Find where the given text appears and provide that cell's center as [X, Y] coordinate. 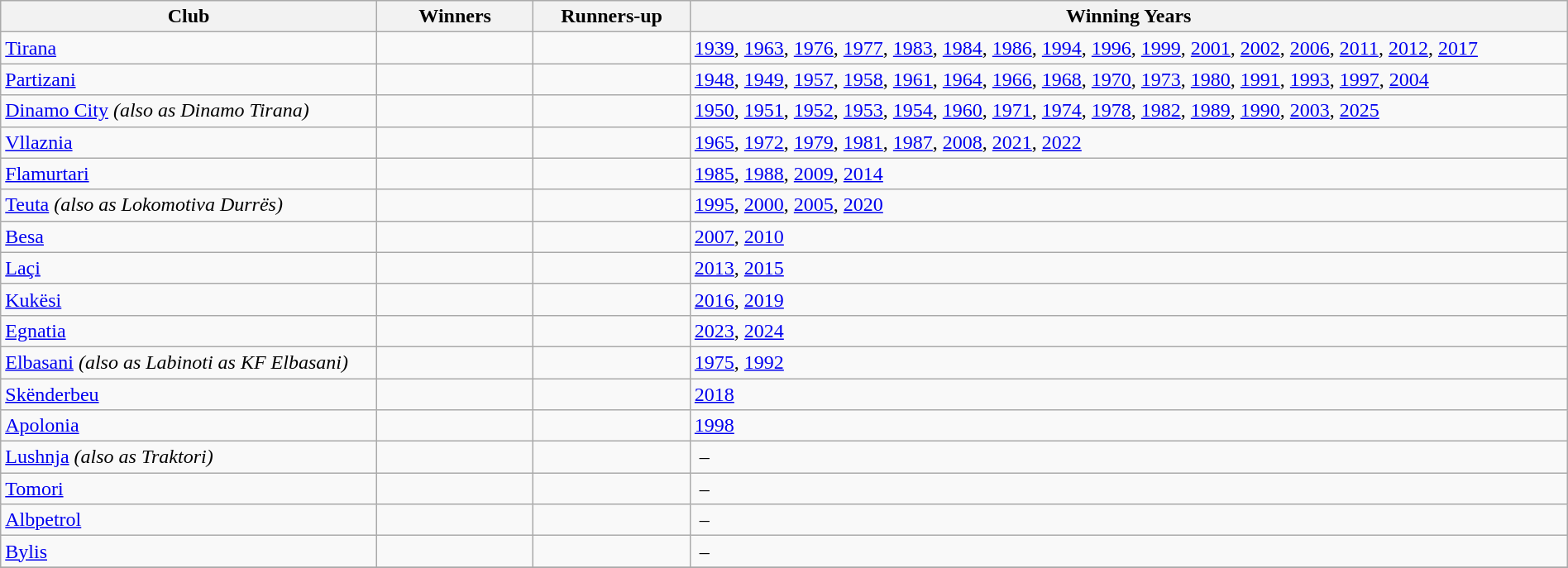
2007, 2010 [1128, 236]
Flamurtari [189, 174]
1985, 1988, 2009, 2014 [1128, 174]
Winning Years [1128, 17]
Besa [189, 236]
Laçi [189, 268]
1975, 1992 [1128, 362]
2018 [1128, 394]
Elbasani (also as Labinoti as KF Elbasani) [189, 362]
Vllaznia [189, 142]
1948, 1949, 1957, 1958, 1961, 1964, 1966, 1968, 1970, 1973, 1980, 1991, 1993, 1997, 2004 [1128, 79]
Club [189, 17]
1998 [1128, 426]
1939, 1963, 1976, 1977, 1983, 1984, 1986, 1994, 1996, 1999, 2001, 2002, 2006, 2011, 2012, 2017 [1128, 48]
1995, 2000, 2005, 2020 [1128, 205]
Tirana [189, 48]
Kukësi [189, 299]
Skënderbeu [189, 394]
Tomori [189, 489]
Winners [455, 17]
Dinamo City (also as Dinamo Tirana) [189, 111]
1965, 1972, 1979, 1981, 1987, 2008, 2021, 2022 [1128, 142]
2023, 2024 [1128, 331]
Egnatia [189, 331]
Bylis [189, 551]
Teuta (also as Lokomotiva Durrës) [189, 205]
2016, 2019 [1128, 299]
1950, 1951, 1952, 1953, 1954, 1960, 1971, 1974, 1978, 1982, 1989, 1990, 2003, 2025 [1128, 111]
Albpetrol [189, 520]
2013, 2015 [1128, 268]
Runners-up [612, 17]
Lushnja (also as Traktori) [189, 457]
Partizani [189, 79]
Apolonia [189, 426]
